From the cell containing the given text, extract its center point as (X, Y) coordinate. 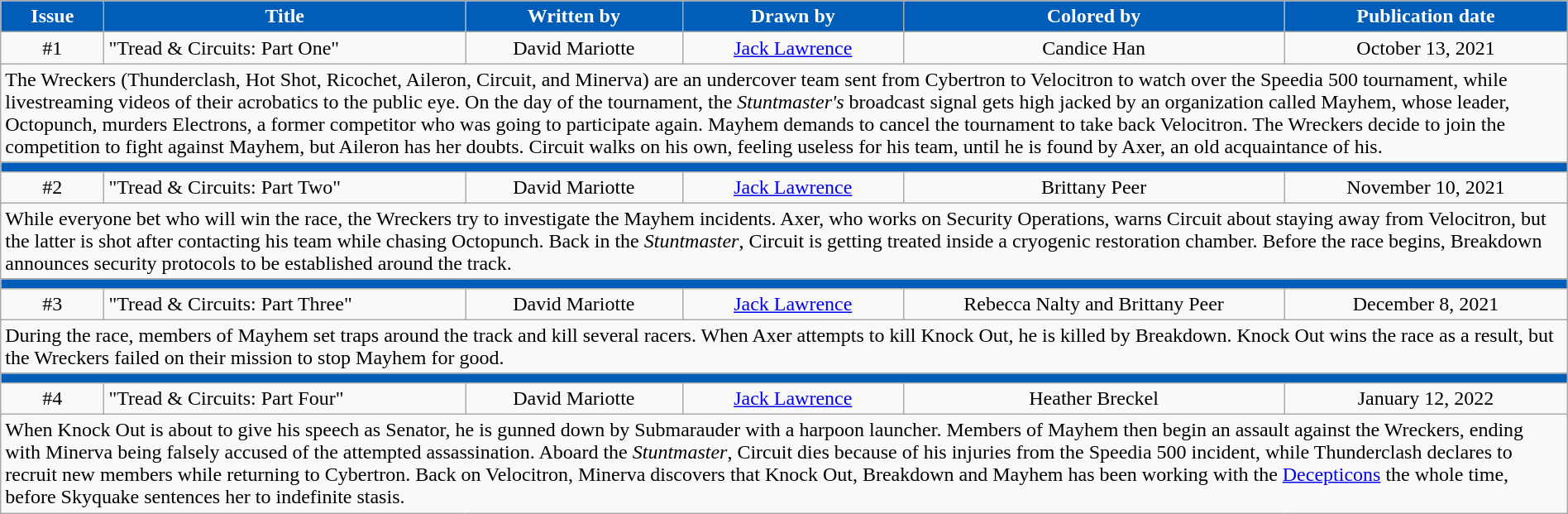
"Tread & Circuits: Part One" (284, 48)
#1 (53, 48)
#4 (53, 398)
"Tread & Circuits: Part Three" (284, 304)
Title (284, 17)
Written by (574, 17)
January 12, 2022 (1426, 398)
Publication date (1426, 17)
"Tread & Circuits: Part Two" (284, 187)
November 10, 2021 (1426, 187)
#3 (53, 304)
"Tread & Circuits: Part Four" (284, 398)
Heather Breckel (1093, 398)
#2 (53, 187)
December 8, 2021 (1426, 304)
Candice Han (1093, 48)
October 13, 2021 (1426, 48)
Colored by (1093, 17)
Rebecca Nalty and Brittany Peer (1093, 304)
Drawn by (792, 17)
Issue (53, 17)
Brittany Peer (1093, 187)
